Search for the cell housing the specified text and yield its (x, y) center coordinate. 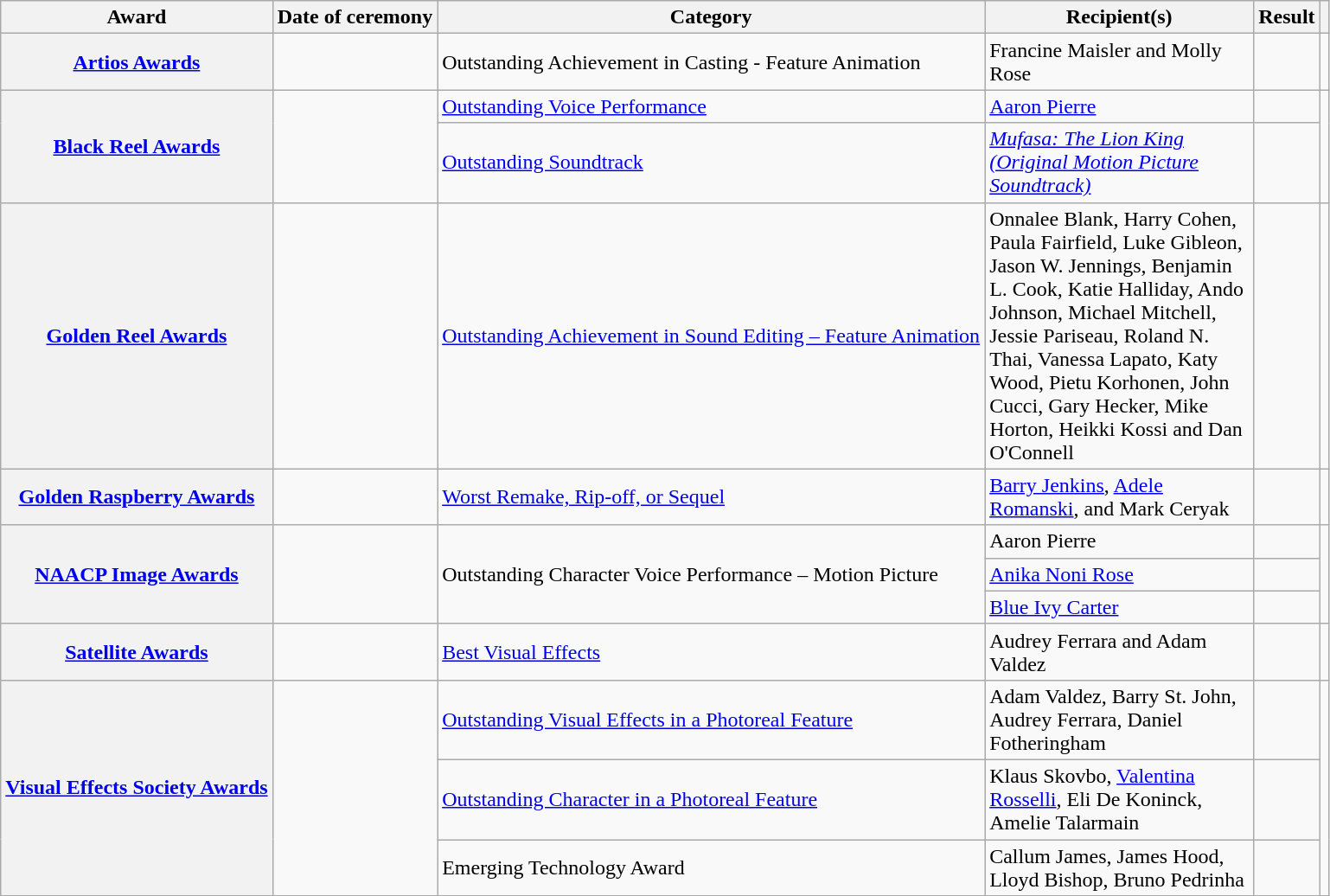
Klaus Skovbo, Valentina Rosselli, Eli De Koninck, Amelie Talarmain (1119, 799)
Award (137, 17)
Outstanding Character in a Photoreal Feature (711, 799)
Golden Reel Awards (137, 336)
Black Reel Awards (137, 146)
Worst Remake, Rip-off, or Sequel (711, 496)
Mufasa: The Lion King (Original Motion Picture Soundtrack) (1119, 163)
Outstanding Voice Performance (711, 106)
Category (711, 17)
Outstanding Character Voice Performance – Motion Picture (711, 574)
Artios Awards (137, 62)
Blue Ivy Carter (1119, 607)
Outstanding Visual Effects in a Photoreal Feature (711, 720)
Anika Noni Rose (1119, 574)
Visual Effects Society Awards (137, 787)
Recipient(s) (1119, 17)
Satellite Awards (137, 652)
Audrey Ferrara and Adam Valdez (1119, 652)
Outstanding Achievement in Casting - Feature Animation (711, 62)
Barry Jenkins, Adele Romanski, and Mark Ceryak (1119, 496)
Emerging Technology Award (711, 867)
Outstanding Soundtrack (711, 163)
Outstanding Achievement in Sound Editing – Feature Animation (711, 336)
Result (1287, 17)
Callum James, James Hood, Lloyd Bishop, Bruno Pedrinha (1119, 867)
Best Visual Effects (711, 652)
Date of ceremony (355, 17)
Golden Raspberry Awards (137, 496)
Adam Valdez, Barry St. John, Audrey Ferrara, Daniel Fotheringham (1119, 720)
Francine Maisler and Molly Rose (1119, 62)
NAACP Image Awards (137, 574)
